For the text-containing cell, return its midpoint in [x, y] coordinate format. 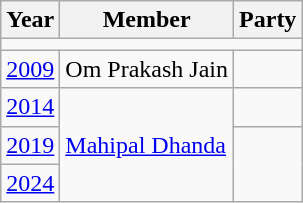
2009 [30, 69]
Om Prakash Jain [147, 69]
Mahipal Dhanda [147, 145]
2019 [30, 145]
2014 [30, 107]
Member [147, 20]
Party [268, 20]
Year [30, 20]
2024 [30, 183]
